Capture the cell that displays the provided text and extract its [X, Y] central coordinate. 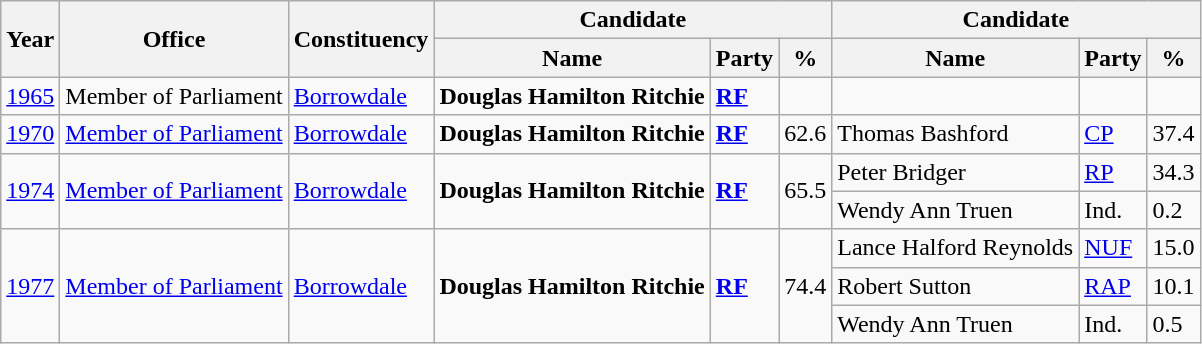
NUF [1113, 248]
CP [1113, 134]
1974 [30, 191]
Year [30, 39]
1977 [30, 286]
34.3 [1174, 172]
Thomas Bashford [956, 134]
37.4 [1174, 134]
1970 [30, 134]
15.0 [1174, 248]
62.6 [806, 134]
RAP [1113, 286]
0.5 [1174, 324]
Lance Halford Reynolds [956, 248]
74.4 [806, 286]
0.2 [1174, 210]
10.1 [1174, 286]
Constituency [361, 39]
1965 [30, 96]
Peter Bridger [956, 172]
65.5 [806, 191]
Office [174, 39]
RP [1113, 172]
Robert Sutton [956, 286]
